From the cell containing the given text, extract its center point as (X, Y) coordinate. 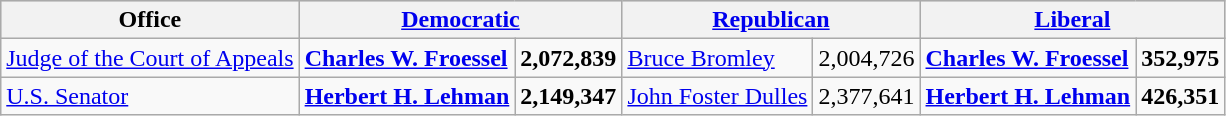
426,351 (1180, 96)
Judge of the Court of Appeals (150, 58)
2,004,726 (866, 58)
Republican (771, 20)
Democratic (460, 20)
2,377,641 (866, 96)
Office (150, 20)
U.S. Senator (150, 96)
Liberal (1072, 20)
John Foster Dulles (718, 96)
2,072,839 (568, 58)
Bruce Bromley (718, 58)
352,975 (1180, 58)
2,149,347 (568, 96)
